Capture the cell that displays the provided text and extract its (x, y) central coordinate. 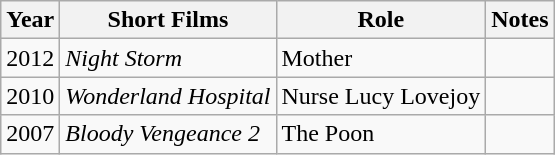
Night Storm (168, 58)
2010 (30, 96)
Year (30, 20)
Nurse Lucy Lovejoy (381, 96)
Notes (520, 20)
The Poon (381, 134)
Wonderland Hospital (168, 96)
2007 (30, 134)
Role (381, 20)
2012 (30, 58)
Mother (381, 58)
Short Films (168, 20)
Bloody Vengeance 2 (168, 134)
